Search for the cell housing the specified text and yield its (X, Y) center coordinate. 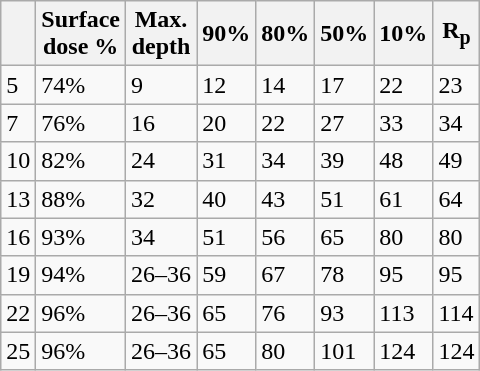
93% (81, 237)
Max.depth (162, 34)
114 (456, 313)
14 (286, 85)
49 (456, 161)
10% (404, 34)
20 (226, 123)
67 (286, 275)
24 (162, 161)
80% (286, 34)
Rp (456, 34)
Surfacedose % (81, 34)
90% (226, 34)
78 (344, 275)
10 (18, 161)
33 (404, 123)
19 (18, 275)
25 (18, 351)
39 (344, 161)
88% (81, 199)
7 (18, 123)
113 (404, 313)
9 (162, 85)
76 (286, 313)
17 (344, 85)
12 (226, 85)
48 (404, 161)
43 (286, 199)
64 (456, 199)
76% (81, 123)
94% (81, 275)
31 (226, 161)
40 (226, 199)
56 (286, 237)
82% (81, 161)
59 (226, 275)
61 (404, 199)
5 (18, 85)
32 (162, 199)
50% (344, 34)
101 (344, 351)
74% (81, 85)
27 (344, 123)
13 (18, 199)
23 (456, 85)
93 (344, 313)
